Detect which cell encompasses the target text, then output its (X, Y) center coordinate. 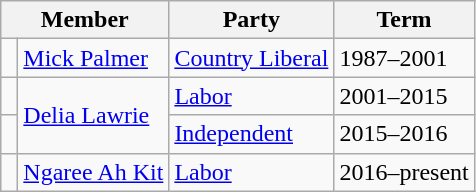
Party (252, 20)
Delia Lawrie (94, 115)
2015–2016 (404, 134)
Independent (252, 134)
Member (85, 20)
2016–present (404, 172)
2001–2015 (404, 96)
Ngaree Ah Kit (94, 172)
Term (404, 20)
Country Liberal (252, 58)
1987–2001 (404, 58)
Mick Palmer (94, 58)
